From the cell containing the given text, extract its center point as [x, y] coordinate. 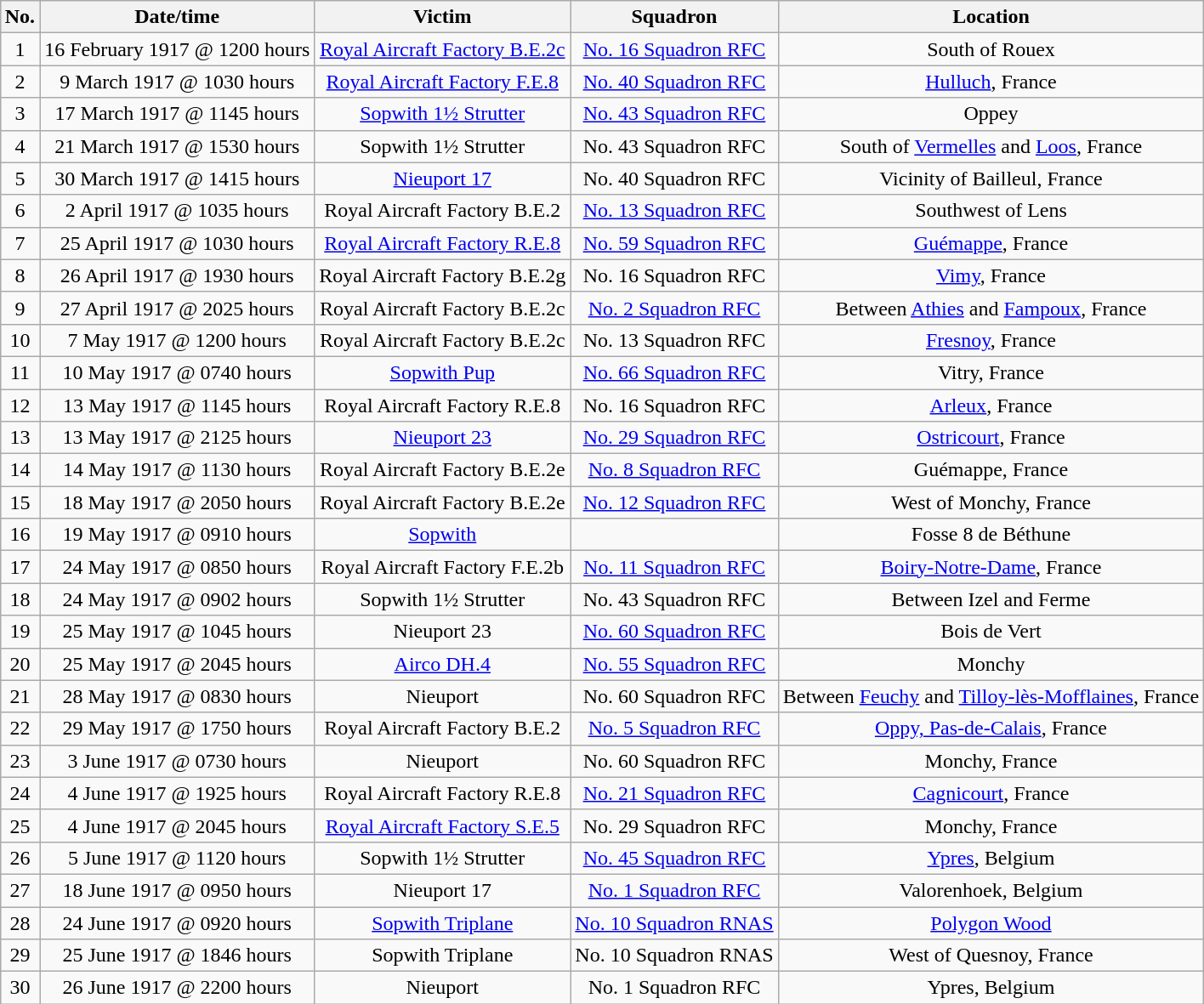
29 [20, 956]
9 March 1917 @ 1030 hours [177, 82]
No. 66 Squadron RFC [674, 372]
29 May 1917 @ 1750 hours [177, 729]
4 [20, 146]
9 [20, 308]
23 [20, 761]
19 May 1917 @ 0910 hours [177, 535]
Fresnoy, France [991, 340]
Squadron [674, 17]
14 [20, 470]
18 June 1917 @ 0950 hours [177, 890]
25 April 1917 @ 1030 hours [177, 243]
Arleux, France [991, 406]
21 March 1917 @ 1530 hours [177, 146]
South of Rouex [991, 49]
Hulluch, France [991, 82]
Date/time [177, 17]
11 [20, 372]
Ostricourt, France [991, 438]
Sopwith Pup [442, 372]
Royal Aircraft Factory F.E.2b [442, 567]
25 May 1917 @ 2045 hours [177, 664]
30 [20, 988]
24 May 1917 @ 0850 hours [177, 567]
14 May 1917 @ 1130 hours [177, 470]
17 [20, 567]
18 [20, 599]
10 May 1917 @ 0740 hours [177, 372]
15 [20, 502]
Royal Aircraft Factory S.E.5 [442, 825]
18 May 1917 @ 2050 hours [177, 502]
Vitry, France [991, 372]
Location [991, 17]
21 [20, 696]
7 May 1917 @ 1200 hours [177, 340]
26 [20, 858]
Vimy, France [991, 275]
16 [20, 535]
6 [20, 211]
Between Feuchy and Tilloy-lès-Mofflaines, France [991, 696]
Victim [442, 17]
Fosse 8 de Béthune [991, 535]
8 [20, 275]
No. 11 Squadron RFC [674, 567]
South of Vermelles and Loos, France [991, 146]
No. 55 Squadron RFC [674, 664]
No. 5 Squadron RFC [674, 729]
25 [20, 825]
24 [20, 793]
No. [20, 17]
16 February 1917 @ 1200 hours [177, 49]
13 May 1917 @ 2125 hours [177, 438]
17 March 1917 @ 1145 hours [177, 114]
2 April 1917 @ 1035 hours [177, 211]
No. 21 Squadron RFC [674, 793]
25 May 1917 @ 1045 hours [177, 632]
Vicinity of Bailleul, France [991, 179]
7 [20, 243]
13 May 1917 @ 1145 hours [177, 406]
Boiry-Notre-Dame, France [991, 567]
3 [20, 114]
5 June 1917 @ 1120 hours [177, 858]
20 [20, 664]
Airco DH.4 [442, 664]
Cagnicourt, France [991, 793]
24 June 1917 @ 0920 hours [177, 922]
3 June 1917 @ 0730 hours [177, 761]
West of Quesnoy, France [991, 956]
28 [20, 922]
4 June 1917 @ 1925 hours [177, 793]
No. 8 Squadron RFC [674, 470]
27 April 1917 @ 2025 hours [177, 308]
12 [20, 406]
Valorenhoek, Belgium [991, 890]
25 June 1917 @ 1846 hours [177, 956]
22 [20, 729]
19 [20, 632]
Between Athies and Fampoux, France [991, 308]
No. 2 Squadron RFC [674, 308]
Sopwith [442, 535]
Royal Aircraft Factory F.E.8 [442, 82]
13 [20, 438]
No. 45 Squadron RFC [674, 858]
Oppey [991, 114]
4 June 1917 @ 2045 hours [177, 825]
1 [20, 49]
5 [20, 179]
26 April 1917 @ 1930 hours [177, 275]
Between Izel and Ferme [991, 599]
Monchy [991, 664]
No. 12 Squadron RFC [674, 502]
West of Monchy, France [991, 502]
Polygon Wood [991, 922]
10 [20, 340]
2 [20, 82]
26 June 1917 @ 2200 hours [177, 988]
Oppy, Pas-de-Calais, France [991, 729]
Royal Aircraft Factory B.E.2g [442, 275]
28 May 1917 @ 0830 hours [177, 696]
30 March 1917 @ 1415 hours [177, 179]
Southwest of Lens [991, 211]
27 [20, 890]
24 May 1917 @ 0902 hours [177, 599]
No. 59 Squadron RFC [674, 243]
Bois de Vert [991, 632]
